From the cell containing the given text, extract its center point as [X, Y] coordinate. 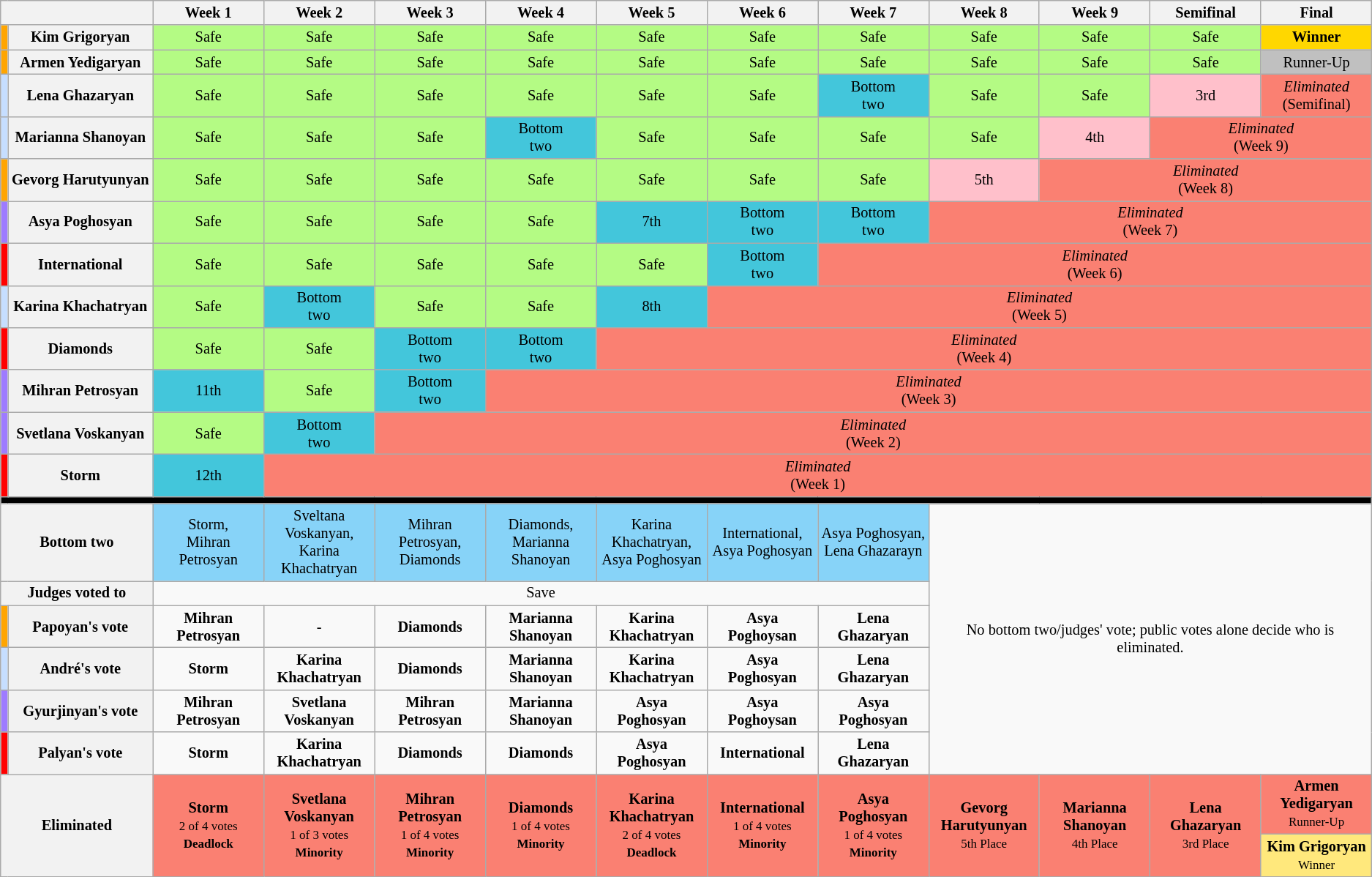
No bottom two/judges' vote; public votes alone decide who is eliminated. [1150, 639]
Eliminated (Semifinal) [1316, 95]
Eliminated (Week 3) [929, 391]
Armen Yedigaryan [80, 62]
Bottom two [77, 542]
Eliminated (Week 4) [984, 348]
Week 5 [651, 12]
Winner [1316, 37]
12th [208, 475]
International1 of 4 votes Minority [762, 824]
Week 7 [874, 12]
Eliminated (Week 6) [1095, 264]
Judges voted to [77, 593]
Karina Khachatryan 2 of 4 votes Deadlock [651, 824]
Storm2 of 4 votes Deadlock [208, 824]
Final [1316, 12]
4th [1095, 138]
Week 1 [208, 12]
Sveltana Voskanyan,Karina Khachatryan [319, 542]
3rd [1206, 95]
Karina Khachatryan,Asya Poghosyan [651, 542]
- [319, 627]
Mihran Petrosyan,Diamonds [430, 542]
Eliminated (Week 9) [1262, 138]
7th [651, 222]
Storm,Mihran Petrosyan [208, 542]
Marianna Shanoyan4th Place [1095, 824]
Eliminated (Week 5) [1039, 307]
Diamonds1 of 4 votes Minority [540, 824]
11th [208, 391]
Kim GrigoryanWinner [1316, 855]
Week 8 [983, 12]
Diamonds,Marianna Shanoyan [540, 542]
Eliminated (Week 8) [1205, 180]
Runner-Up [1316, 62]
Eliminated (Week 7) [1150, 222]
Semifinal [1206, 12]
Asya Poghosyan1 of 4 votes Minority [874, 824]
Palyan's vote [80, 753]
Lena Ghazaryan3rd Place [1206, 824]
Asya Poghosyan, Lena Ghazarayn [874, 542]
Gyurjinyan's vote [80, 711]
Svetlana Voskanyan1 of 3 votes Minority [319, 824]
Eliminated [77, 824]
8th [651, 307]
Week 4 [540, 12]
Week 6 [762, 12]
5th [983, 180]
Eliminated (Week 2) [874, 433]
Mihran Petrosyan1 of 4 votes Minority [430, 824]
Armen YedigaryanRunner-Up [1316, 804]
Gevorg Harutyunyan [80, 180]
Kim Grigoryan [80, 37]
Save [541, 593]
Week 2 [319, 12]
André's vote [80, 668]
International, Asya Poghosyan [762, 542]
Week 9 [1095, 12]
Papoyan's vote [80, 627]
Week 3 [430, 12]
Gevorg Harutyunyan5th Place [983, 824]
Eliminated (Week 1) [817, 475]
